Determine the (x, y) coordinate at the center of the cell enclosing the given text.  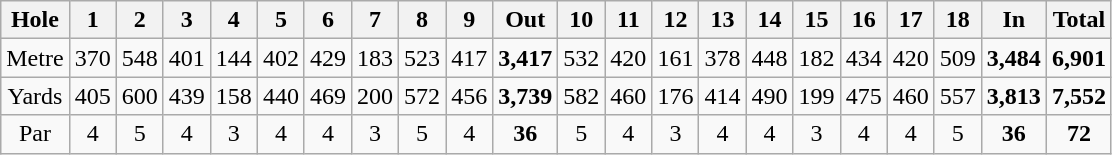
3,484 (1014, 58)
572 (422, 96)
7 (374, 20)
456 (470, 96)
18 (958, 20)
378 (722, 58)
1 (92, 20)
401 (186, 58)
200 (374, 96)
Total (1078, 20)
Yards (35, 96)
6,901 (1078, 58)
582 (582, 96)
475 (864, 96)
440 (280, 96)
176 (676, 96)
3,739 (526, 96)
2 (140, 20)
Out (526, 20)
72 (1078, 134)
Hole (35, 20)
17 (910, 20)
11 (628, 20)
161 (676, 58)
158 (234, 96)
600 (140, 96)
490 (770, 96)
6 (328, 20)
14 (770, 20)
532 (582, 58)
523 (422, 58)
In (1014, 20)
12 (676, 20)
405 (92, 96)
439 (186, 96)
13 (722, 20)
199 (816, 96)
548 (140, 58)
469 (328, 96)
7,552 (1078, 96)
414 (722, 96)
417 (470, 58)
3,417 (526, 58)
3,813 (1014, 96)
434 (864, 58)
402 (280, 58)
10 (582, 20)
557 (958, 96)
182 (816, 58)
9 (470, 20)
Metre (35, 58)
448 (770, 58)
183 (374, 58)
15 (816, 20)
429 (328, 58)
16 (864, 20)
144 (234, 58)
8 (422, 20)
370 (92, 58)
Par (35, 134)
509 (958, 58)
